Identify which cell holds the provided text, then report its [x, y] central coordinate. 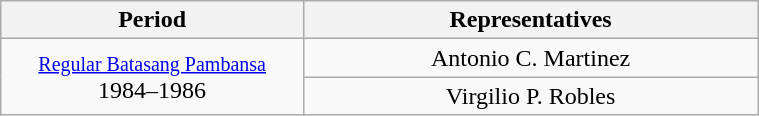
Period [152, 20]
Antonio C. Martinez [530, 58]
Representatives [530, 20]
Virgilio P. Robles [530, 96]
Regular Batasang Pambansa1984–1986 [152, 77]
